Pinpoint the cell where the given text exists, returning its (x, y) midpoint coordinate. 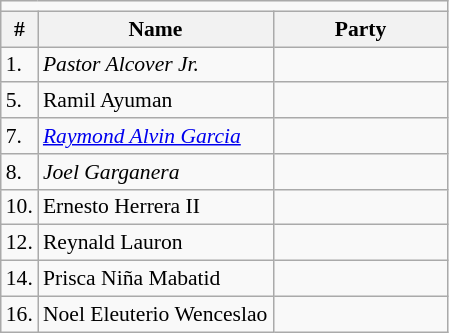
Name (156, 29)
7. (20, 136)
14. (20, 279)
Raymond Alvin Garcia (156, 136)
Noel Eleuterio Wenceslao (156, 314)
Prisca Niña Mabatid (156, 279)
5. (20, 101)
Joel Garganera (156, 172)
10. (20, 207)
8. (20, 172)
12. (20, 243)
16. (20, 314)
1. (20, 65)
Pastor Alcover Jr. (156, 65)
Reynald Lauron (156, 243)
Party (360, 29)
# (20, 29)
Ramil Ayuman (156, 101)
Ernesto Herrera II (156, 207)
